Search for the cell housing the specified text and yield its [x, y] center coordinate. 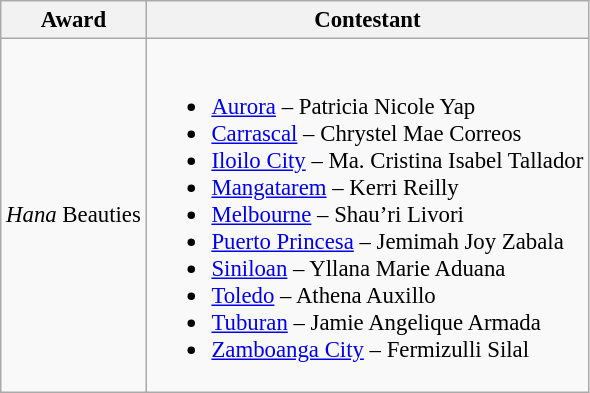
Hana Beauties [74, 216]
Contestant [368, 20]
Award [74, 20]
